Output the (X, Y) coordinate of the center of the cell containing the given text.  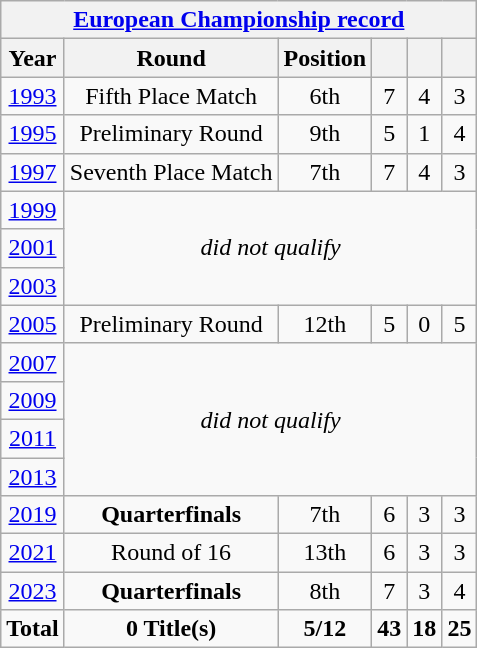
9th (325, 134)
1 (424, 134)
0 Title(s) (171, 629)
2009 (33, 400)
1995 (33, 134)
2005 (33, 324)
Total (33, 629)
1993 (33, 96)
12th (325, 324)
2019 (33, 515)
43 (390, 629)
1999 (33, 210)
25 (460, 629)
0 (424, 324)
Fifth Place Match (171, 96)
Round of 16 (171, 553)
Year (33, 58)
Seventh Place Match (171, 172)
2013 (33, 477)
2011 (33, 438)
European Championship record (239, 20)
Round (171, 58)
13th (325, 553)
2023 (33, 591)
2003 (33, 286)
5/12 (325, 629)
18 (424, 629)
2021 (33, 553)
1997 (33, 172)
8th (325, 591)
2001 (33, 248)
2007 (33, 362)
Position (325, 58)
6th (325, 96)
